Extract the [X, Y] coordinate from the center of the cell holding the provided text.  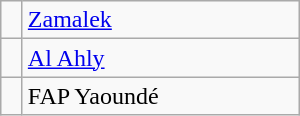
Al Ahly [160, 58]
FAP Yaoundé [160, 96]
Zamalek [160, 20]
